Determine the (x, y) coordinate at the center of the cell enclosing the given text.  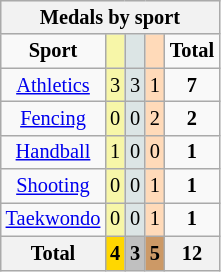
Shooting (54, 186)
Athletics (54, 85)
4 (115, 253)
Medals by sport (110, 17)
5 (155, 253)
Fencing (54, 118)
12 (192, 253)
Handball (54, 152)
Sport (54, 51)
7 (192, 85)
Taekwondo (54, 219)
